Output the (x, y) coordinate of the center of the cell containing the given text.  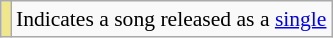
Indicates a song released as a single (172, 19)
